Provide the [X, Y] coordinate of the cell's center where the given text is located.  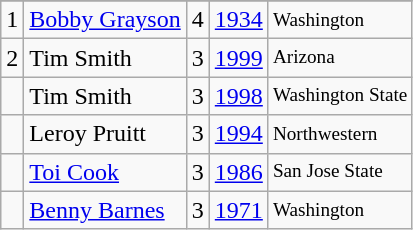
1994 [238, 134]
Washington State [340, 96]
Toi Cook [105, 172]
Northwestern [340, 134]
Arizona [340, 58]
2 [12, 58]
1998 [238, 96]
Bobby Grayson [105, 20]
1 [12, 20]
1999 [238, 58]
1934 [238, 20]
Benny Barnes [105, 210]
1971 [238, 210]
San Jose State [340, 172]
1986 [238, 172]
4 [198, 20]
Leroy Pruitt [105, 134]
